Output the (X, Y) coordinate of the center of the cell containing the given text.  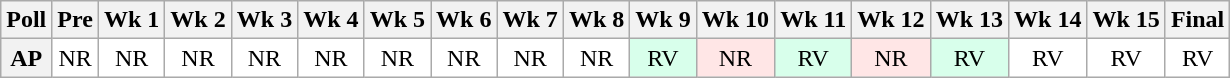
Wk 6 (464, 20)
Pre (76, 20)
Poll (26, 20)
Wk 15 (1126, 20)
Wk 7 (530, 20)
Wk 8 (596, 20)
Wk 12 (891, 20)
Wk 3 (264, 20)
Final (1197, 20)
Wk 4 (331, 20)
Wk 10 (735, 20)
Wk 13 (969, 20)
Wk 1 (131, 20)
Wk 9 (663, 20)
Wk 2 (198, 20)
AP (26, 58)
Wk 14 (1048, 20)
Wk 5 (397, 20)
Wk 11 (814, 20)
